Search for the cell housing the specified text and yield its [x, y] center coordinate. 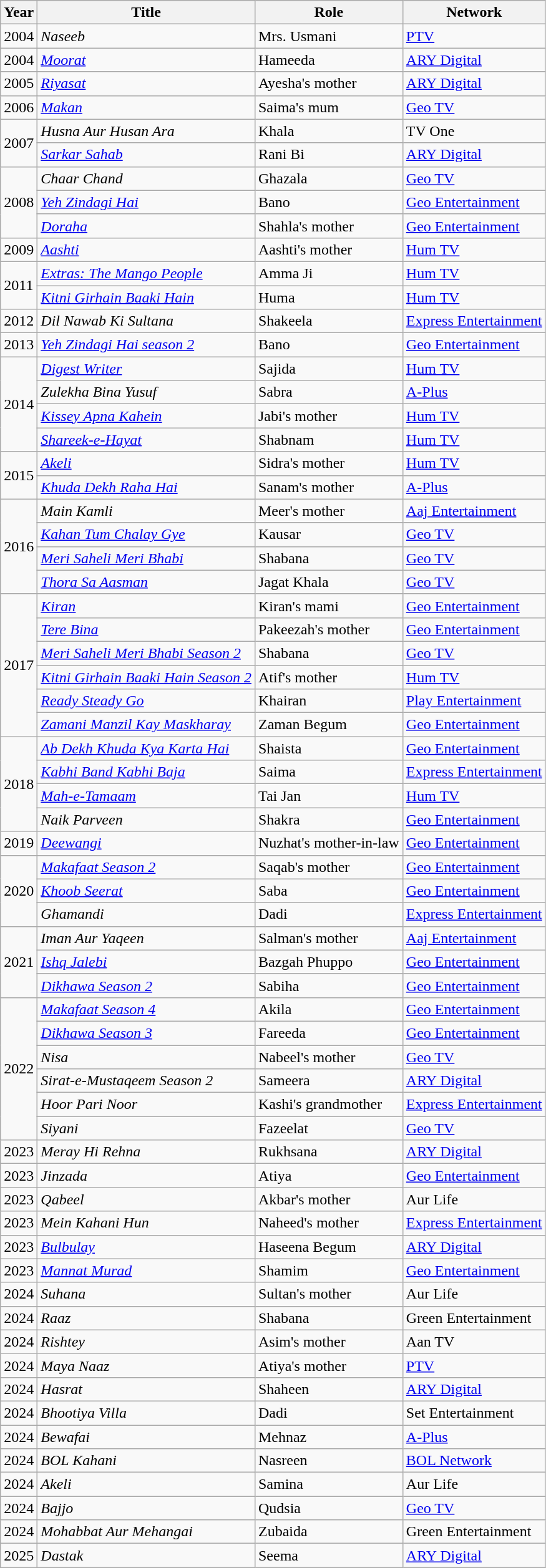
Dikhawa Season 2 [146, 985]
Bazgah Phuppo [328, 962]
Nisa [146, 1057]
Raaz [146, 1318]
BOL Kahani [146, 1461]
Yeh Zindagi Hai [146, 202]
Sarkar Sahab [146, 155]
Zubaida [328, 1532]
Naseeb [146, 36]
Bajjo [146, 1508]
Chaar Chand [146, 178]
Shakeela [328, 321]
Salman's mother [328, 938]
Ghamandi [146, 914]
2017 [19, 665]
2020 [19, 891]
Nabeel's mother [328, 1057]
Mah-e-Tamaam [146, 796]
Amma Ji [328, 273]
Zamani Manzil Kay Maskharay [146, 725]
Pakeezah's mother [328, 629]
Kahan Tum Chalay Gye [146, 535]
Siyani [146, 1128]
2006 [19, 107]
Qabeel [146, 1199]
Digest Writer [146, 369]
Nuzhat's mother-in-law [328, 843]
Shahla's mother [328, 226]
Mein Kahani Hun [146, 1223]
Thora Sa Aasman [146, 582]
Dikhawa Season 3 [146, 1033]
Kausar [328, 535]
Extras: The Mango People [146, 273]
Bewafai [146, 1436]
Fazeelat [328, 1128]
Sirat-e-Mustaqeem Season 2 [146, 1081]
Husna Aur Husan Ara [146, 131]
Zulekha Bina Yusuf [146, 392]
Mehnaz [328, 1436]
2025 [19, 1556]
Ready Steady Go [146, 701]
Meri Saheli Meri Bhabi [146, 558]
Asim's mother [328, 1342]
Sultan's mother [328, 1294]
Aashti's mother [328, 249]
Saima [328, 772]
Tere Bina [146, 629]
Maya Naaz [146, 1365]
Hameeda [328, 60]
Saima's mum [328, 107]
Shabnam [328, 440]
BOL Network [474, 1461]
Meray Hi Rehna [146, 1152]
Sameera [328, 1081]
Sabiha [328, 985]
Title [146, 12]
Kabhi Band Kabhi Baja [146, 772]
Shaheen [328, 1389]
Sanam's mother [328, 487]
2014 [19, 404]
Hasrat [146, 1389]
Akbar's mother [328, 1199]
Nasreen [328, 1461]
Main Kamli [146, 511]
2015 [19, 475]
Huma [328, 298]
Ghazala [328, 178]
Makafaat Season 4 [146, 1009]
Suhana [146, 1294]
Kitni Girhain Baaki Hain [146, 298]
Play Entertainment [474, 701]
Riyasat [146, 84]
Rukhsana [328, 1152]
TV One [474, 131]
Aashti [146, 249]
Khuda Dekh Raha Hai [146, 487]
Jabi's mother [328, 416]
Tai Jan [328, 796]
Jagat Khala [328, 582]
Khairan [328, 701]
Rishtey [146, 1342]
2022 [19, 1068]
Sajida [328, 369]
Shamim [328, 1270]
2005 [19, 84]
Akila [328, 1009]
Deewangi [146, 843]
Khala [328, 131]
Saqab's mother [328, 867]
Dil Nawab Ki Sultana [146, 321]
Kiran [146, 606]
Rani Bi [328, 155]
2008 [19, 202]
Ayesha's mother [328, 84]
Kitni Girhain Baaki Hain Season 2 [146, 677]
2012 [19, 321]
Seema [328, 1556]
Naik Parveen [146, 820]
Khoob Seerat [146, 891]
Ab Dekh Khuda Kya Karta Hai [146, 748]
Shakra [328, 820]
Kashi's grandmother [328, 1105]
2021 [19, 962]
Ishq Jalebi [146, 962]
Sabra [328, 392]
Shareek-e-Hayat [146, 440]
2019 [19, 843]
Doraha [146, 226]
Bhootiya Villa [146, 1413]
Meri Saheli Meri Bhabi Season 2 [146, 653]
Zaman Begum [328, 725]
Atiya's mother [328, 1365]
Fareeda [328, 1033]
Naheed's mother [328, 1223]
Year [19, 12]
Iman Aur Yaqeen [146, 938]
Aan TV [474, 1342]
Atif's mother [328, 677]
Mannat Murad [146, 1270]
Kiran's mami [328, 606]
2009 [19, 249]
Kissey Apna Kahein [146, 416]
Makafaat Season 2 [146, 867]
Haseena Begum [328, 1247]
Samina [328, 1484]
Mrs. Usmani [328, 36]
Bulbulay [146, 1247]
Saba [328, 891]
Jinzada [146, 1176]
Hoor Pari Noor [146, 1105]
Moorat [146, 60]
2013 [19, 345]
Shaista [328, 748]
Qudsia [328, 1508]
2011 [19, 285]
Role [328, 12]
2016 [19, 546]
Mohabbat Aur Mehangai [146, 1532]
Atiya [328, 1176]
Makan [146, 107]
Meer's mother [328, 511]
Network [474, 12]
Sidra's mother [328, 463]
Set Entertainment [474, 1413]
Dastak [146, 1556]
2018 [19, 784]
2007 [19, 143]
Yeh Zindagi Hai season 2 [146, 345]
